Detect which cell encompasses the target text, then output its [X, Y] center coordinate. 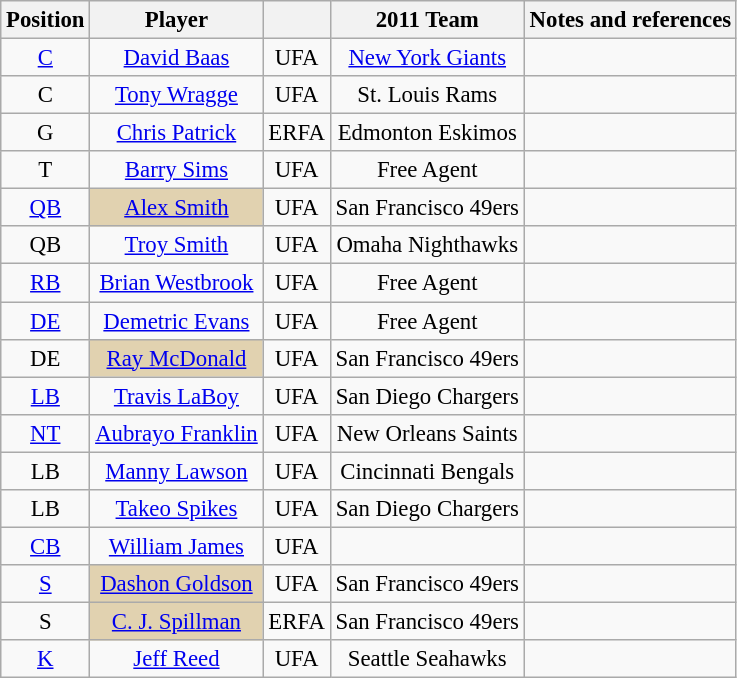
Takeo Spikes [176, 509]
William James [176, 546]
Notes and references [630, 20]
C. J. Spillman [176, 621]
Dashon Goldson [176, 584]
Tony Wragge [176, 95]
David Baas [176, 58]
Edmonton Eskimos [427, 133]
Ray McDonald [176, 358]
Manny Lawson [176, 471]
Chris Patrick [176, 133]
New York Giants [427, 58]
Aubrayo Franklin [176, 433]
Travis LaBoy [176, 396]
RB [46, 283]
St. Louis Rams [427, 95]
Jeff Reed [176, 659]
Player [176, 20]
T [46, 170]
CB [46, 546]
K [46, 659]
Cincinnati Bengals [427, 471]
Demetric Evans [176, 321]
NT [46, 433]
Troy Smith [176, 245]
New Orleans Saints [427, 433]
Alex Smith [176, 208]
2011 Team [427, 20]
Barry Sims [176, 170]
Position [46, 20]
G [46, 133]
Brian Westbrook [176, 283]
Omaha Nighthawks [427, 245]
Seattle Seahawks [427, 659]
